Find where the given text appears and provide that cell's center as (X, Y) coordinate. 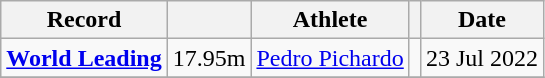
23 Jul 2022 (482, 58)
Athlete (330, 20)
Record (84, 20)
Date (482, 20)
17.95m (209, 58)
Pedro Pichardo (330, 58)
World Leading (84, 58)
